Return (x, y) of the center of cell containing provided text 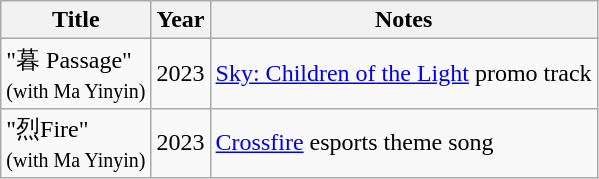
Notes (404, 20)
Sky: Children of the Light promo track (404, 74)
"烈Fire"(with Ma Yinyin) (76, 143)
Crossfire esports theme song (404, 143)
Title (76, 20)
Year (180, 20)
"暮 Passage"(with Ma Yinyin) (76, 74)
